Provide the [x, y] coordinate of the cell's center where the given text is located.  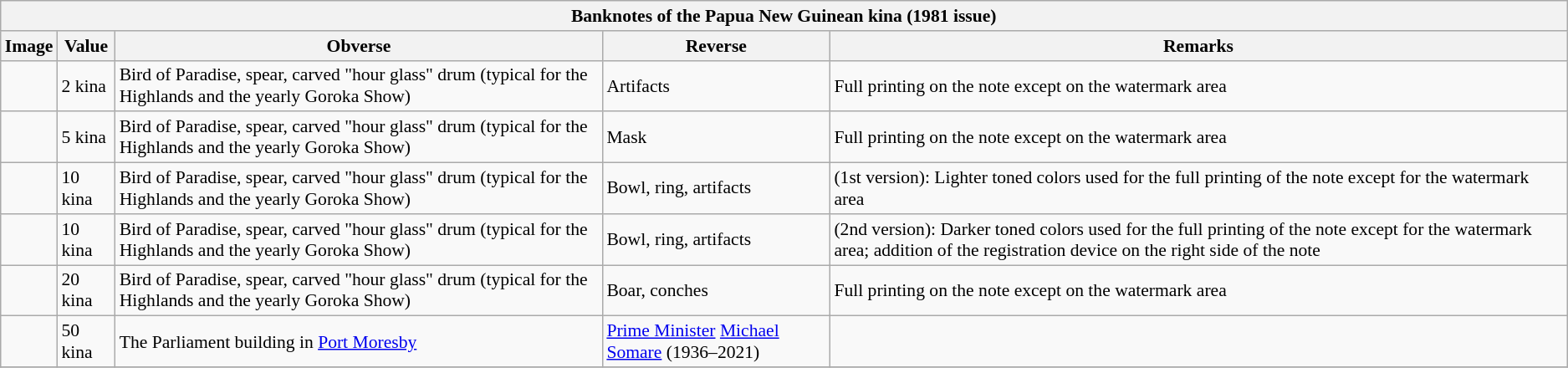
(1st version): Lighter toned colors used for the full printing of the note except for the watermark area [1198, 189]
2 kina [85, 85]
Prime Minister Michael Somare (1936–2021) [716, 341]
Mask [716, 137]
Value [85, 46]
Image [29, 46]
50 kina [85, 341]
Remarks [1198, 46]
Artifacts [716, 85]
Reverse [716, 46]
Banknotes of the Papua New Guinean kina (1981 issue) [784, 16]
Boar, conches [716, 291]
5 kina [85, 137]
20 kina [85, 291]
Obverse [360, 46]
The Parliament building in Port Moresby [360, 341]
